Extract the (x, y) coordinate from the center of the cell holding the provided text.  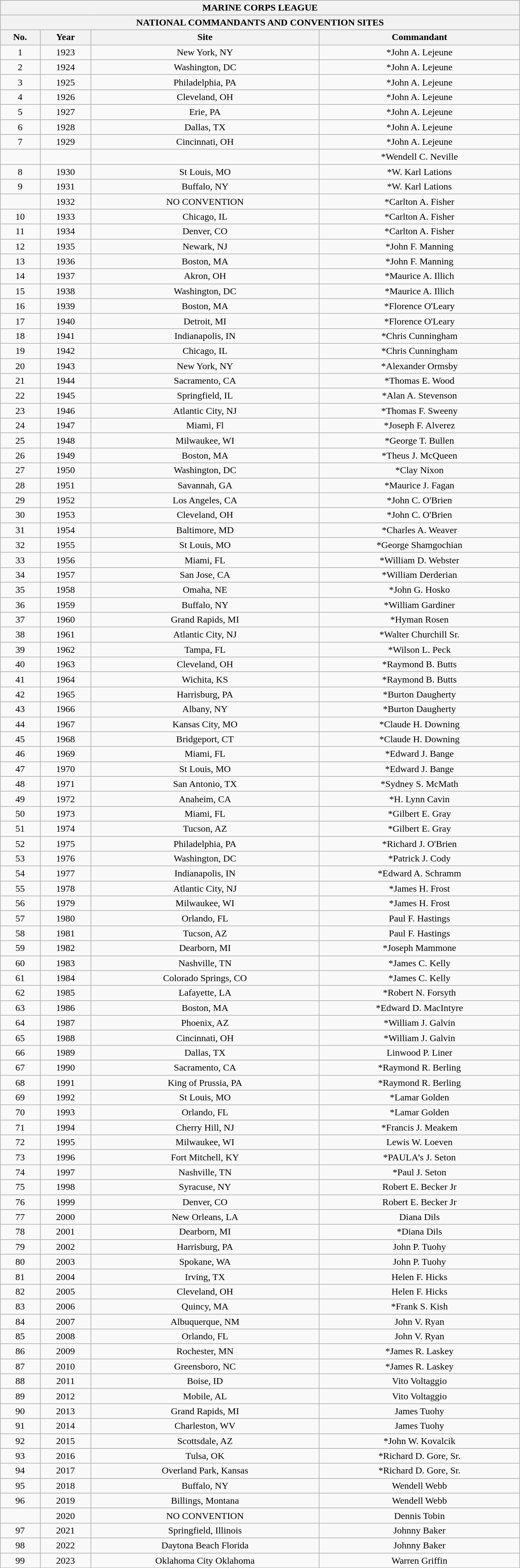
2016 (65, 1456)
81 (20, 1277)
99 (20, 1560)
Kansas City, MO (205, 724)
41 (20, 679)
1925 (65, 82)
1982 (65, 948)
1930 (65, 172)
2022 (65, 1545)
Omaha, NE (205, 590)
26 (20, 455)
2004 (65, 1277)
NATIONAL COMMANDANTS AND CONVENTION SITES (260, 22)
96 (20, 1501)
*William Derderian (419, 575)
53 (20, 859)
1946 (65, 411)
1974 (65, 829)
Anaheim, CA (205, 799)
78 (20, 1232)
1970 (65, 769)
Erie, PA (205, 112)
90 (20, 1411)
47 (20, 769)
1963 (65, 665)
1924 (65, 67)
7 (20, 142)
24 (20, 426)
1942 (65, 351)
1981 (65, 933)
Diana Dils (419, 1217)
*Paul J. Seton (419, 1172)
2 (20, 67)
1989 (65, 1053)
1940 (65, 321)
Rochester, MN (205, 1351)
2001 (65, 1232)
50 (20, 814)
*Wendell C. Neville (419, 157)
13 (20, 261)
1943 (65, 366)
64 (20, 1023)
16 (20, 306)
Oklahoma City Oklahoma (205, 1560)
2005 (65, 1291)
1978 (65, 889)
2019 (65, 1501)
34 (20, 575)
3 (20, 82)
*Thomas F. Sweeny (419, 411)
1948 (65, 441)
80 (20, 1262)
68 (20, 1082)
91 (20, 1426)
40 (20, 665)
15 (20, 291)
72 (20, 1142)
22 (20, 396)
1994 (65, 1127)
2002 (65, 1247)
82 (20, 1291)
54 (20, 874)
*Sydney S. McMath (419, 784)
2010 (65, 1366)
70 (20, 1113)
1967 (65, 724)
25 (20, 441)
1975 (65, 844)
76 (20, 1202)
1992 (65, 1098)
1968 (65, 739)
1980 (65, 918)
29 (20, 500)
21 (20, 381)
23 (20, 411)
85 (20, 1337)
4 (20, 97)
1934 (65, 231)
52 (20, 844)
95 (20, 1486)
1990 (65, 1067)
1937 (65, 276)
83 (20, 1306)
2000 (65, 1217)
Warren Griffin (419, 1560)
Albany, NY (205, 709)
33 (20, 560)
Akron, OH (205, 276)
44 (20, 724)
Wichita, KS (205, 679)
Colorado Springs, CO (205, 978)
*William Gardiner (419, 605)
94 (20, 1471)
*Maurice J. Fagan (419, 485)
1931 (65, 187)
*Richard J. O'Brien (419, 844)
*PAULA’s J. Seton (419, 1157)
Lafayette, LA (205, 993)
*Hyman Rosen (419, 620)
1971 (65, 784)
10 (20, 217)
60 (20, 963)
1923 (65, 52)
27 (20, 470)
1959 (65, 605)
1973 (65, 814)
*Joseph F. Alverez (419, 426)
Miami, Fl (205, 426)
5 (20, 112)
*Charles A. Weaver (419, 530)
San Antonio, TX (205, 784)
1936 (65, 261)
86 (20, 1351)
2003 (65, 1262)
Quincy, MA (205, 1306)
67 (20, 1067)
*Frank S. Kish (419, 1306)
1944 (65, 381)
1949 (65, 455)
1979 (65, 903)
51 (20, 829)
*John G. Hosko (419, 590)
30 (20, 515)
2009 (65, 1351)
*Patrick J. Cody (419, 859)
*George Shamgochian (419, 545)
*H. Lynn Cavin (419, 799)
Syracuse, NY (205, 1187)
2014 (65, 1426)
2023 (65, 1560)
*Edward A. Schramm (419, 874)
49 (20, 799)
2007 (65, 1322)
61 (20, 978)
*Edward D. MacIntyre (419, 1008)
Site (205, 37)
Overland Park, Kansas (205, 1471)
1965 (65, 694)
Mobile, AL (205, 1396)
19 (20, 351)
*Diana Dils (419, 1232)
38 (20, 635)
98 (20, 1545)
Scottsdale, AZ (205, 1441)
35 (20, 590)
San Jose, CA (205, 575)
Detroit, MI (205, 321)
42 (20, 694)
37 (20, 620)
89 (20, 1396)
2015 (65, 1441)
Tulsa, OK (205, 1456)
8 (20, 172)
71 (20, 1127)
1998 (65, 1187)
*George T. Bullen (419, 441)
2020 (65, 1515)
Year (65, 37)
69 (20, 1098)
59 (20, 948)
1956 (65, 560)
1950 (65, 470)
56 (20, 903)
1953 (65, 515)
1947 (65, 426)
43 (20, 709)
*Clay Nixon (419, 470)
Billings, Montana (205, 1501)
31 (20, 530)
39 (20, 650)
1958 (65, 590)
1984 (65, 978)
75 (20, 1187)
48 (20, 784)
62 (20, 993)
No. (20, 37)
1964 (65, 679)
73 (20, 1157)
*Alexander Ormsby (419, 366)
Lewis W. Loeven (419, 1142)
2017 (65, 1471)
1976 (65, 859)
*Robert N. Forsyth (419, 993)
1957 (65, 575)
Springfield, Illinois (205, 1530)
87 (20, 1366)
1986 (65, 1008)
97 (20, 1530)
Cherry Hill, NJ (205, 1127)
1952 (65, 500)
1991 (65, 1082)
74 (20, 1172)
*Wilson L. Peck (419, 650)
MARINE CORPS LEAGUE (260, 7)
2021 (65, 1530)
Daytona Beach Florida (205, 1545)
Irving, TX (205, 1277)
1993 (65, 1113)
2008 (65, 1337)
1969 (65, 754)
Charleston, WV (205, 1426)
84 (20, 1322)
1977 (65, 874)
1929 (65, 142)
Dennis Tobin (419, 1515)
18 (20, 336)
65 (20, 1038)
1997 (65, 1172)
Linwood P. Liner (419, 1053)
Fort Mitchell, KY (205, 1157)
1962 (65, 650)
1927 (65, 112)
1938 (65, 291)
Newark, NJ (205, 246)
1941 (65, 336)
55 (20, 889)
1 (20, 52)
2011 (65, 1381)
9 (20, 187)
1954 (65, 530)
20 (20, 366)
Springfield, IL (205, 396)
1988 (65, 1038)
1935 (65, 246)
*Theus J. McQueen (419, 455)
1960 (65, 620)
New Orleans, LA (205, 1217)
Phoenix, AZ (205, 1023)
2006 (65, 1306)
79 (20, 1247)
*William D. Webster (419, 560)
*Alan A. Stevenson (419, 396)
1933 (65, 217)
1939 (65, 306)
45 (20, 739)
1999 (65, 1202)
Bridgeport, CT (205, 739)
6 (20, 127)
1966 (65, 709)
2018 (65, 1486)
1955 (65, 545)
32 (20, 545)
King of Prussia, PA (205, 1082)
63 (20, 1008)
Tampa, FL (205, 650)
46 (20, 754)
77 (20, 1217)
Boise, ID (205, 1381)
Greensboro, NC (205, 1366)
*Thomas E. Wood (419, 381)
Los Angeles, CA (205, 500)
1995 (65, 1142)
36 (20, 605)
Baltimore, MD (205, 530)
2012 (65, 1396)
92 (20, 1441)
14 (20, 276)
1926 (65, 97)
Albuquerque, NM (205, 1322)
1932 (65, 202)
1961 (65, 635)
*Walter Churchill Sr. (419, 635)
17 (20, 321)
11 (20, 231)
58 (20, 933)
66 (20, 1053)
Savannah, GA (205, 485)
1945 (65, 396)
12 (20, 246)
*Francis J. Meakem (419, 1127)
93 (20, 1456)
Commandant (419, 37)
57 (20, 918)
*Joseph Mammone (419, 948)
1928 (65, 127)
1985 (65, 993)
1983 (65, 963)
1996 (65, 1157)
1987 (65, 1023)
1951 (65, 485)
1972 (65, 799)
*John W. Kovalcik (419, 1441)
2013 (65, 1411)
88 (20, 1381)
Spokane, WA (205, 1262)
28 (20, 485)
